Detect which cell encompasses the target text, then output its [X, Y] center coordinate. 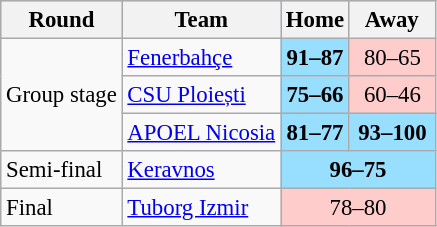
Final [62, 208]
Team [201, 20]
78–80 [358, 208]
Home [316, 20]
Group stage [62, 96]
96–75 [358, 170]
Away [392, 20]
75–66 [316, 95]
80–65 [392, 58]
APOEL Nicosia [201, 133]
Semi-final [62, 170]
91–87 [316, 58]
Tuborg Izmir [201, 208]
Fenerbahçe [201, 58]
93–100 [392, 133]
CSU Ploiești [201, 95]
Keravnos [201, 170]
60–46 [392, 95]
Round [62, 20]
81–77 [316, 133]
